Provide the (X, Y) coordinate of the cell's center where the given text is located.  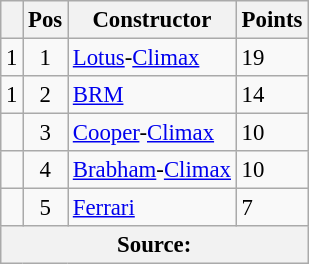
Lotus-Climax (152, 58)
Brabham-Climax (152, 170)
3 (46, 133)
4 (46, 170)
5 (46, 208)
19 (272, 58)
BRM (152, 95)
14 (272, 95)
2 (46, 95)
7 (272, 208)
Ferrari (152, 208)
Constructor (152, 20)
Cooper-Climax (152, 133)
Pos (46, 20)
Source: (154, 245)
Points (272, 20)
